Return [X, Y] of the center of cell containing provided text 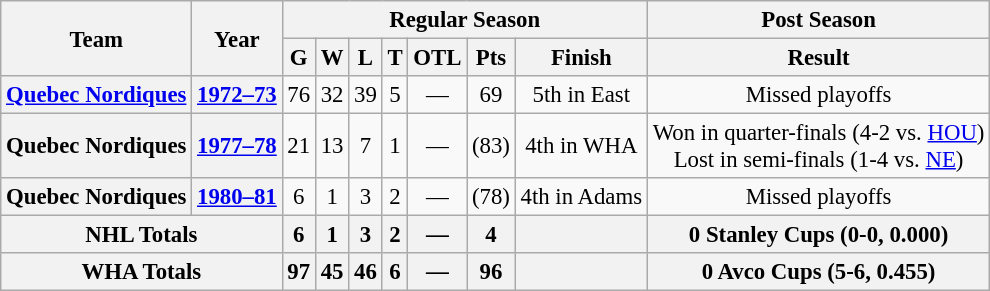
Finish [581, 58]
Year [237, 38]
Team [96, 38]
7 [366, 146]
1977–78 [237, 146]
1972–73 [237, 95]
OTL [438, 58]
(78) [492, 197]
4th in Adams [581, 197]
L [366, 58]
NHL Totals [142, 235]
4th in WHA [581, 146]
G [298, 58]
76 [298, 95]
1980–81 [237, 197]
Result [818, 58]
69 [492, 95]
39 [366, 95]
4 [492, 235]
(83) [492, 146]
32 [332, 95]
Pts [492, 58]
0 Stanley Cups (0-0, 0.000) [818, 235]
5 [395, 95]
T [395, 58]
Regular Season [464, 20]
W [332, 58]
Won in quarter-finals (4-2 vs. HOU) Lost in semi-finals (1-4 vs. NE) [818, 146]
5th in East [581, 95]
Post Season [818, 20]
21 [298, 146]
13 [332, 146]
